From the cell containing the given text, extract its center point as (x, y) coordinate. 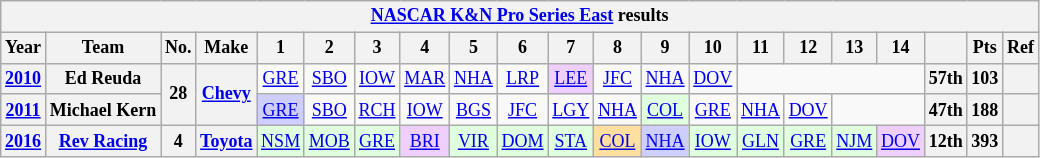
BGS (474, 110)
MAR (425, 78)
Pts (985, 48)
2011 (24, 110)
57th (946, 78)
Toyota (226, 140)
2 (329, 48)
Year (24, 48)
12th (946, 140)
Make (226, 48)
Michael Kern (102, 110)
MOB (329, 140)
Ref (1021, 48)
6 (522, 48)
BRI (425, 140)
28 (178, 94)
GLN (761, 140)
LEE (571, 78)
12 (808, 48)
5 (474, 48)
LGY (571, 110)
2010 (24, 78)
47th (946, 110)
NSM (281, 140)
DOM (522, 140)
No. (178, 48)
LRP (522, 78)
3 (377, 48)
393 (985, 140)
2016 (24, 140)
NASCAR K&N Pro Series East results (520, 16)
10 (713, 48)
1 (281, 48)
8 (618, 48)
RCH (377, 110)
NJM (854, 140)
188 (985, 110)
11 (761, 48)
Team (102, 48)
7 (571, 48)
103 (985, 78)
Chevy (226, 94)
VIR (474, 140)
Ed Reuda (102, 78)
Rev Racing (102, 140)
14 (901, 48)
STA (571, 140)
13 (854, 48)
9 (665, 48)
